Find where the given text appears and provide that cell's center as [x, y] coordinate. 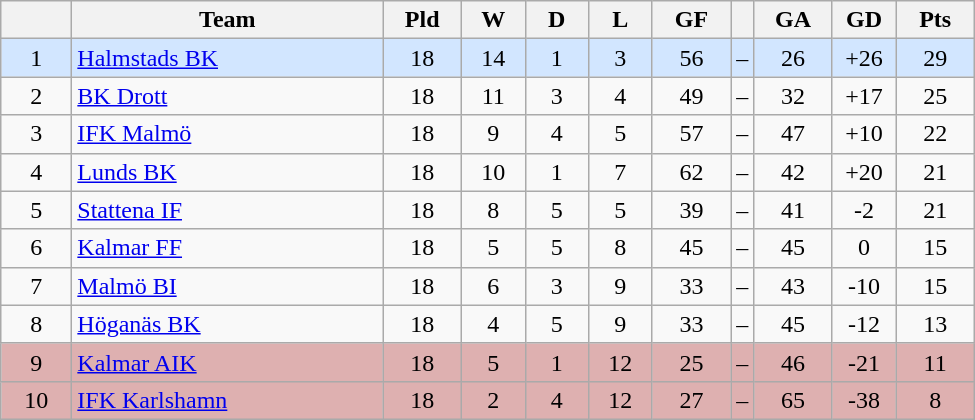
47 [794, 134]
W [493, 20]
+26 [864, 58]
GA [794, 20]
-38 [864, 400]
Pts [936, 20]
Team [228, 20]
0 [864, 248]
GD [864, 20]
-10 [864, 286]
Halmstads BK [228, 58]
41 [794, 210]
Stattena IF [228, 210]
22 [936, 134]
L [621, 20]
32 [794, 96]
Höganäs BK [228, 324]
56 [692, 58]
57 [692, 134]
-12 [864, 324]
Kalmar AIK [228, 362]
Malmö BI [228, 286]
43 [794, 286]
49 [692, 96]
IFK Karlshamn [228, 400]
65 [794, 400]
62 [692, 172]
26 [794, 58]
Kalmar FF [228, 248]
13 [936, 324]
+20 [864, 172]
27 [692, 400]
BK Drott [228, 96]
IFK Malmö [228, 134]
42 [794, 172]
GF [692, 20]
Lunds BK [228, 172]
39 [692, 210]
D [557, 20]
-21 [864, 362]
14 [493, 58]
29 [936, 58]
+10 [864, 134]
+17 [864, 96]
-2 [864, 210]
Pld [422, 20]
46 [794, 362]
